Provide the (X, Y) coordinate of the cell's center where the given text is located.  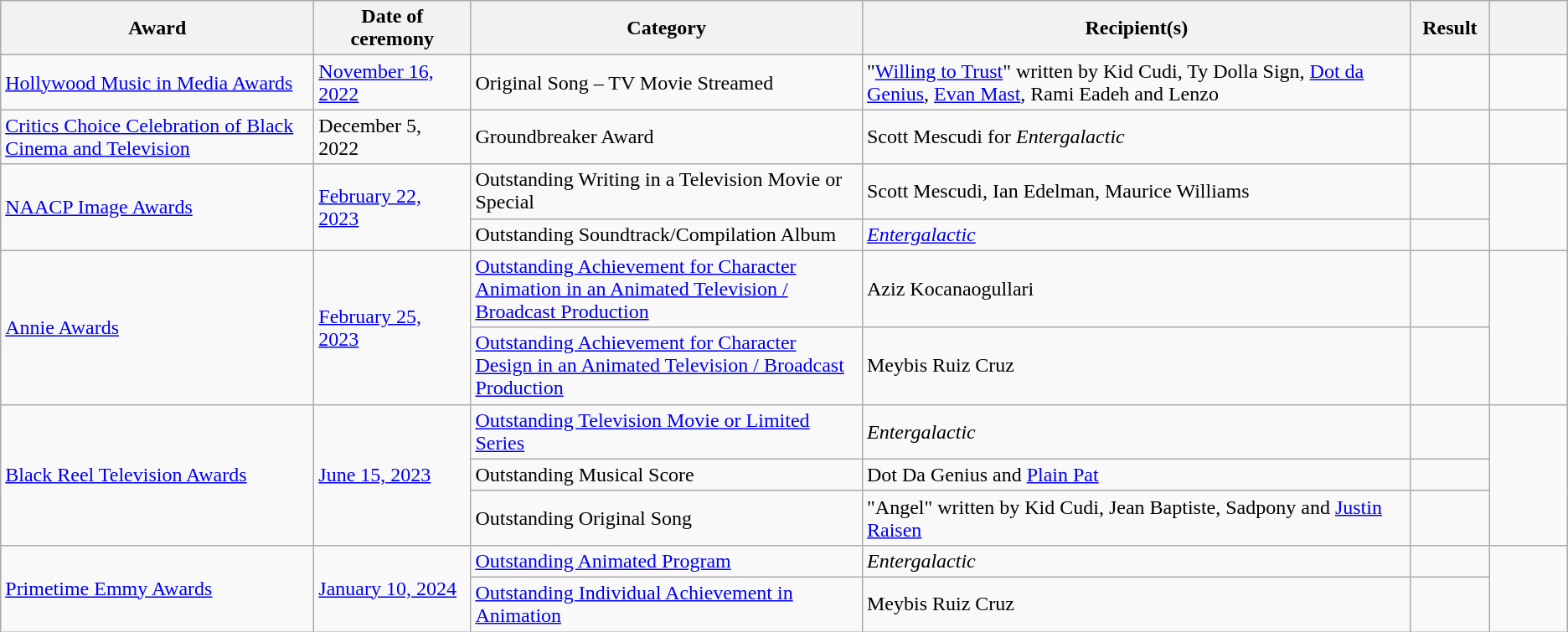
Outstanding Achievement for Character Design in an Animated Television / Broadcast Production (667, 366)
Award (157, 28)
Dot Da Genius and Plain Pat (1136, 475)
Hollywood Music in Media Awards (157, 82)
Primetime Emmy Awards (157, 588)
Scott Mescudi, Ian Edelman, Maurice Williams (1136, 191)
Groundbreaker Award (667, 137)
Original Song – TV Movie Streamed (667, 82)
Outstanding Musical Score (667, 475)
Aziz Kocanaogullari (1136, 289)
Result (1450, 28)
Outstanding Soundtrack/Compilation Album (667, 234)
December 5, 2022 (392, 137)
Date of ceremony (392, 28)
June 15, 2023 (392, 475)
January 10, 2024 (392, 588)
Black Reel Television Awards (157, 475)
Outstanding Television Movie or Limited Series (667, 432)
"Angel" written by Kid Cudi, Jean Baptiste, Sadpony and Justin Raisen (1136, 517)
Critics Choice Celebration of Black Cinema and Television (157, 137)
Outstanding Writing in a Television Movie or Special (667, 191)
Outstanding Achievement for Character Animation in an Animated Television / Broadcast Production (667, 289)
November 16, 2022 (392, 82)
Outstanding Original Song (667, 517)
February 22, 2023 (392, 208)
February 25, 2023 (392, 327)
Outstanding Individual Achievement in Animation (667, 604)
Outstanding Animated Program (667, 561)
"Willing to Trust" written by Kid Cudi, Ty Dolla Sign, Dot da Genius, Evan Mast, Rami Eadeh and Lenzo (1136, 82)
Category (667, 28)
NAACP Image Awards (157, 208)
Scott Mescudi for Entergalactic (1136, 137)
Annie Awards (157, 327)
Recipient(s) (1136, 28)
